Pinpoint the cell where the given text exists, returning its (X, Y) midpoint coordinate. 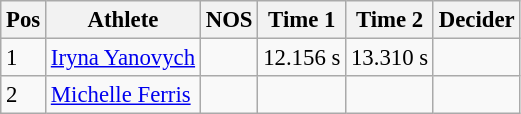
1 (24, 58)
13.310 s (390, 58)
12.156 s (302, 58)
Athlete (124, 20)
Michelle Ferris (124, 95)
Time 2 (390, 20)
NOS (228, 20)
Time 1 (302, 20)
2 (24, 95)
Decider (476, 20)
Pos (24, 20)
Iryna Yanovych (124, 58)
